Return [X, Y] of the center of cell containing provided text 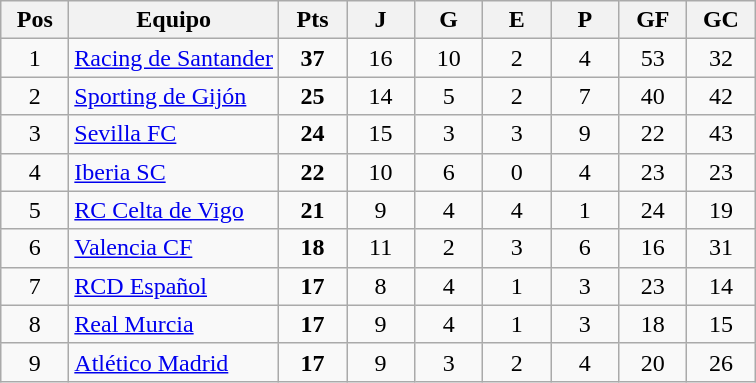
Sevilla FC [174, 134]
Atlético Madrid [174, 362]
GF [653, 20]
0 [517, 172]
Real Murcia [174, 324]
31 [721, 248]
E [517, 20]
Sporting de Gijón [174, 96]
40 [653, 96]
37 [312, 58]
21 [312, 210]
J [381, 20]
43 [721, 134]
53 [653, 58]
Pts [312, 20]
GC [721, 20]
20 [653, 362]
19 [721, 210]
25 [312, 96]
Valencia CF [174, 248]
42 [721, 96]
RCD Español [174, 286]
26 [721, 362]
Pos [35, 20]
P [585, 20]
Iberia SC [174, 172]
11 [381, 248]
RC Celta de Vigo [174, 210]
G [449, 20]
Racing de Santander [174, 58]
32 [721, 58]
Equipo [174, 20]
